For the text-containing cell, return its midpoint in (x, y) coordinate format. 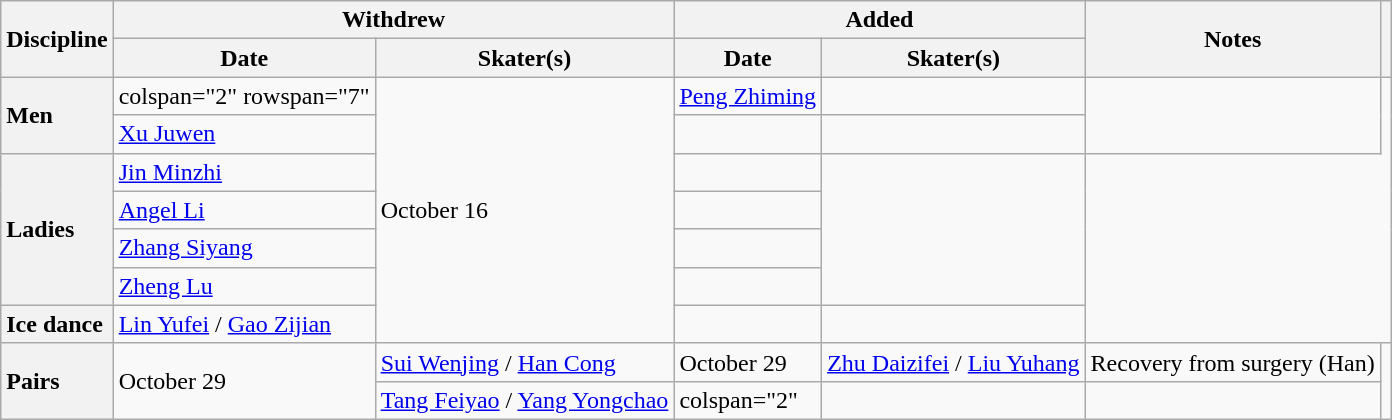
Notes (1232, 39)
colspan="2" rowspan="7" (244, 96)
Ice dance (57, 324)
Pairs (57, 381)
Recovery from surgery (Han) (1232, 362)
Zhu Daizifei / Liu Yuhang (954, 362)
Withdrew (394, 20)
Lin Yufei / Gao Zijian (244, 324)
Discipline (57, 39)
Men (57, 115)
Added (880, 20)
Jin Minzhi (244, 172)
Peng Zhiming (748, 96)
Ladies (57, 229)
Angel Li (244, 210)
Zheng Lu (244, 286)
Zhang Siyang (244, 248)
October 16 (524, 210)
Tang Feiyao / Yang Yongchao (524, 400)
Xu Juwen (244, 134)
colspan="2" (748, 400)
Sui Wenjing / Han Cong (524, 362)
